Search for the cell housing the specified text and yield its [X, Y] center coordinate. 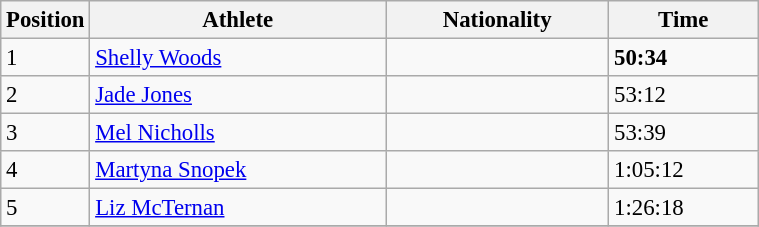
1:05:12 [684, 170]
3 [46, 133]
53:12 [684, 95]
Nationality [498, 20]
Martyna Snopek [238, 170]
Shelly Woods [238, 58]
50:34 [684, 58]
Position [46, 20]
Liz McTernan [238, 208]
1:26:18 [684, 208]
2 [46, 95]
5 [46, 208]
Time [684, 20]
1 [46, 58]
Jade Jones [238, 95]
4 [46, 170]
Mel Nicholls [238, 133]
Athlete [238, 20]
53:39 [684, 133]
